Pinpoint the cell where the given text exists, returning its (X, Y) midpoint coordinate. 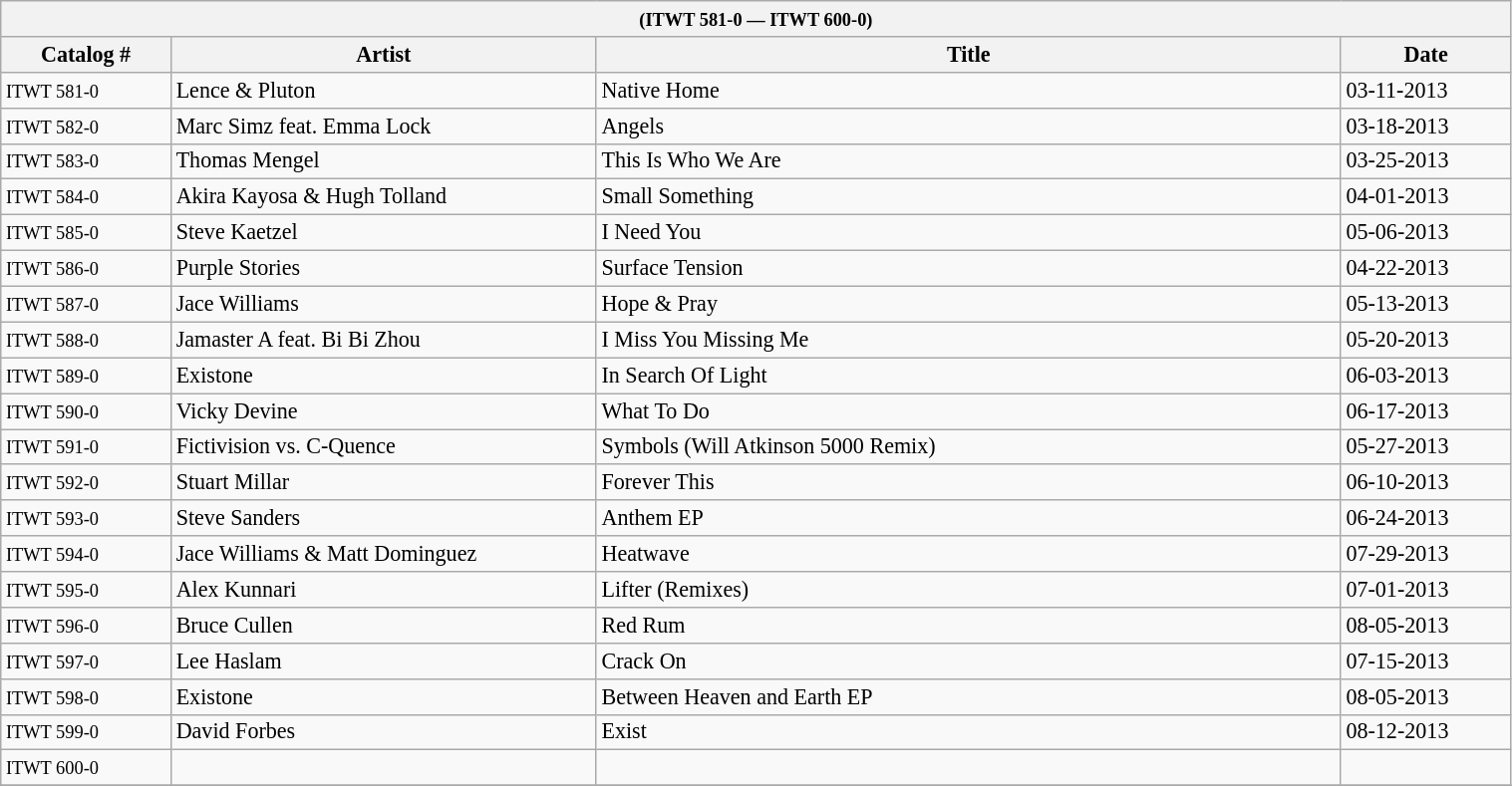
Red Rum (969, 625)
I Need You (969, 232)
ITWT 585-0 (86, 232)
08-12-2013 (1425, 732)
Forever This (969, 482)
I Miss You Missing Me (969, 340)
Alex Kunnari (383, 589)
Bruce Cullen (383, 625)
05-13-2013 (1425, 304)
Angels (969, 126)
06-24-2013 (1425, 518)
Steve Kaetzel (383, 232)
ITWT 595-0 (86, 589)
(ITWT 581-0 — ITWT 600-0) (756, 18)
ITWT 598-0 (86, 696)
Lifter (Remixes) (969, 589)
06-10-2013 (1425, 482)
Native Home (969, 90)
Artist (383, 54)
Steve Sanders (383, 518)
Catalog # (86, 54)
Between Heaven and Earth EP (969, 696)
Purple Stories (383, 268)
Anthem EP (969, 518)
05-27-2013 (1425, 446)
Heatwave (969, 554)
What To Do (969, 410)
Stuart Millar (383, 482)
Akira Kayosa & Hugh Tolland (383, 197)
03-25-2013 (1425, 161)
Exist (969, 732)
Symbols (Will Atkinson 5000 Remix) (969, 446)
05-20-2013 (1425, 340)
This Is Who We Are (969, 161)
Small Something (969, 197)
ITWT 591-0 (86, 446)
Lee Haslam (383, 660)
07-01-2013 (1425, 589)
ITWT 590-0 (86, 410)
04-22-2013 (1425, 268)
ITWT 584-0 (86, 197)
Jace Williams (383, 304)
ITWT 588-0 (86, 340)
Marc Simz feat. Emma Lock (383, 126)
Hope & Pray (969, 304)
Surface Tension (969, 268)
06-03-2013 (1425, 376)
03-11-2013 (1425, 90)
Lence & Pluton (383, 90)
In Search Of Light (969, 376)
ITWT 597-0 (86, 660)
04-01-2013 (1425, 197)
Vicky Devine (383, 410)
Jamaster A feat. Bi Bi Zhou (383, 340)
David Forbes (383, 732)
Thomas Mengel (383, 161)
Crack On (969, 660)
ITWT 599-0 (86, 732)
07-15-2013 (1425, 660)
ITWT 587-0 (86, 304)
ITWT 600-0 (86, 768)
ITWT 594-0 (86, 554)
03-18-2013 (1425, 126)
Jace Williams & Matt Dominguez (383, 554)
ITWT 581-0 (86, 90)
ITWT 596-0 (86, 625)
ITWT 582-0 (86, 126)
05-06-2013 (1425, 232)
Title (969, 54)
Date (1425, 54)
Fictivision vs. C-Quence (383, 446)
07-29-2013 (1425, 554)
ITWT 589-0 (86, 376)
ITWT 586-0 (86, 268)
ITWT 583-0 (86, 161)
ITWT 593-0 (86, 518)
06-17-2013 (1425, 410)
ITWT 592-0 (86, 482)
